Capture the cell that displays the provided text and extract its [X, Y] central coordinate. 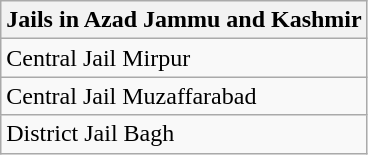
Central Jail Muzaffarabad [184, 96]
District Jail Bagh [184, 134]
Jails in Azad Jammu and Kashmir [184, 20]
Central Jail Mirpur [184, 58]
